From the cell containing the given text, extract its center point as [x, y] coordinate. 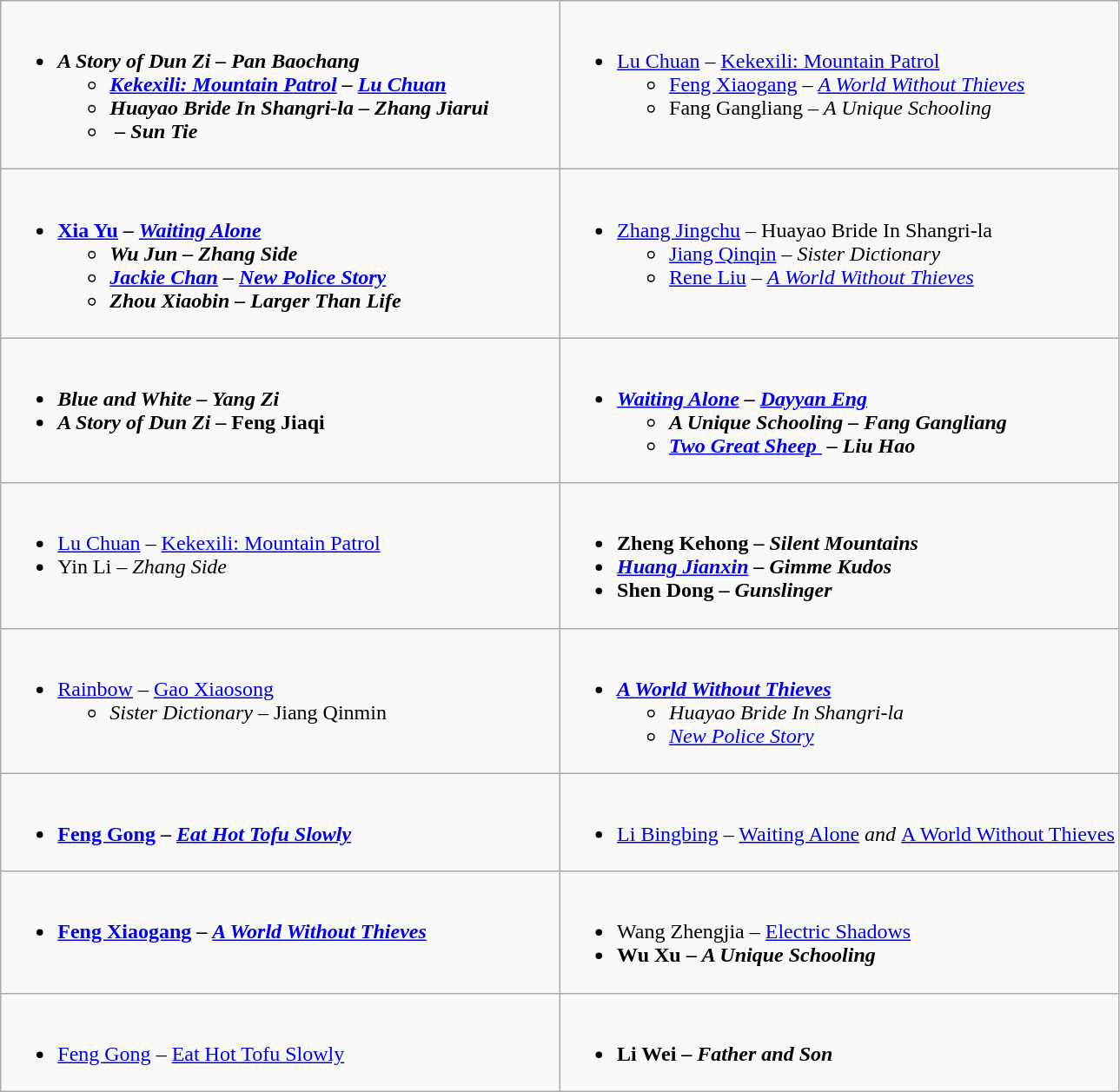
Feng Xiaogang – A World Without Thieves [281, 932]
Blue and White – Yang ZiA Story of Dun Zi – Feng Jiaqi [281, 410]
A Story of Dun Zi – Pan BaochangKekexili: Mountain Patrol – Lu ChuanHuayao Bride In Shangri-la – Zhang Jiarui – Sun Tie [281, 85]
Zheng Kehong – Silent MountainsHuang Jianxin – Gimme KudosShen Dong – Gunslinger [840, 556]
Li Wei – Father and Son [840, 1042]
Xia Yu – Waiting AloneWu Jun – Zhang SideJackie Chan – New Police StoryZhou Xiaobin – Larger Than Life [281, 254]
Rainbow – Gao XiaosongSister Dictionary – Jiang Qinmin [281, 700]
Wang Zhengjia – Electric ShadowsWu Xu – A Unique Schooling [840, 932]
Lu Chuan – Kekexili: Mountain PatrolFeng Xiaogang – A World Without ThievesFang Gangliang – A Unique Schooling [840, 85]
Lu Chuan – Kekexili: Mountain PatrolYin Li – Zhang Side [281, 556]
Li Bingbing – Waiting Alone and A World Without Thieves [840, 822]
A World Without ThievesHuayao Bride In Shangri-laNew Police Story [840, 700]
Waiting Alone – Dayyan EngA Unique Schooling – Fang GangliangTwo Great Sheep – Liu Hao [840, 410]
Zhang Jingchu – Huayao Bride In Shangri-laJiang Qinqin – Sister DictionaryRene Liu – A World Without Thieves [840, 254]
